Determine the (x, y) coordinate at the center of the cell enclosing the given text.  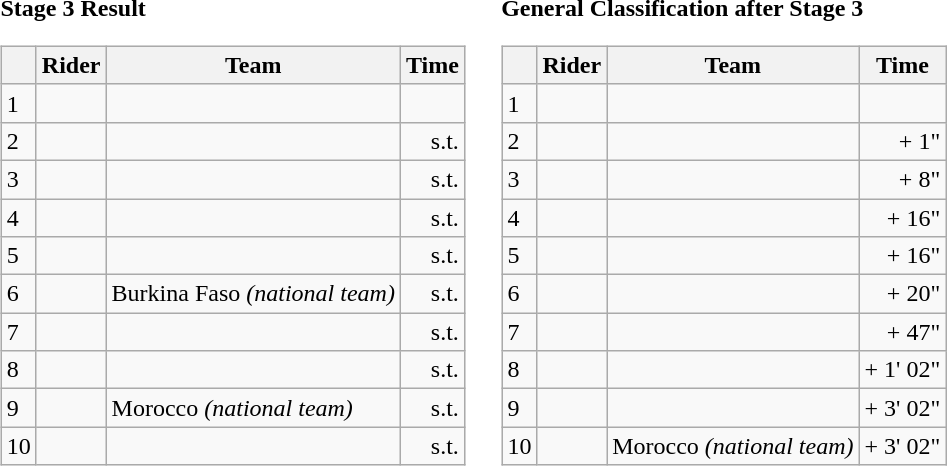
Burkina Faso (national team) (253, 294)
+ 8" (902, 179)
+ 47" (902, 332)
+ 1' 02" (902, 370)
+ 1" (902, 141)
+ 20" (902, 294)
